Provide the (X, Y) coordinate of the cell's center where the given text is located.  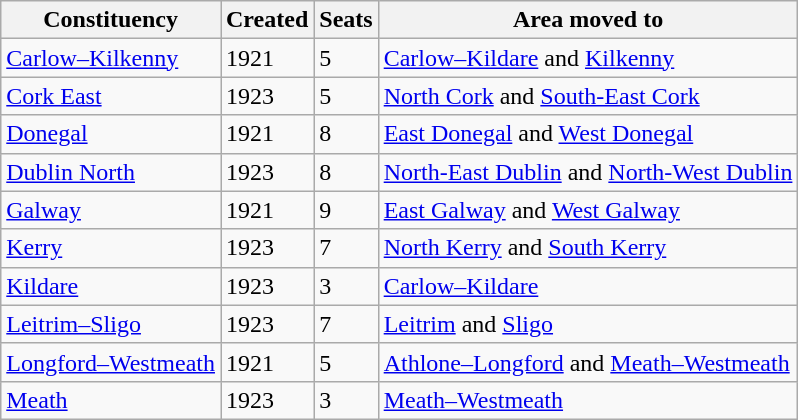
Carlow–Kilkenny (111, 58)
Leitrim–Sligo (111, 324)
Created (266, 20)
Carlow–Kildare (588, 286)
North-East Dublin and North-West Dublin (588, 172)
Meath (111, 400)
Area moved to (588, 20)
Seats (346, 20)
Longford–Westmeath (111, 362)
Carlow–Kildare and Kilkenny (588, 58)
Constituency (111, 20)
Kerry (111, 248)
East Galway and West Galway (588, 210)
Dublin North (111, 172)
Leitrim and Sligo (588, 324)
Kildare (111, 286)
Cork East (111, 96)
Donegal (111, 134)
North Cork and South-East Cork (588, 96)
North Kerry and South Kerry (588, 248)
Galway (111, 210)
East Donegal and West Donegal (588, 134)
Athlone–Longford and Meath–Westmeath (588, 362)
Meath–Westmeath (588, 400)
9 (346, 210)
